Capture the cell that displays the provided text and extract its (x, y) central coordinate. 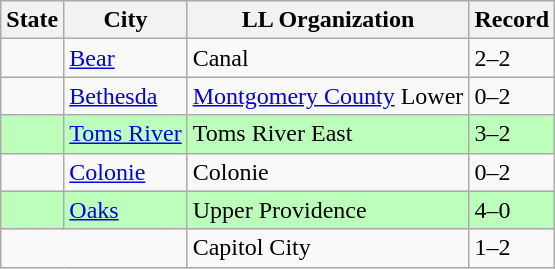
3–2 (512, 134)
2–2 (512, 58)
City (126, 20)
Record (512, 20)
Bear (126, 58)
Toms River East (328, 134)
Canal (328, 58)
Capitol City (328, 248)
4–0 (512, 210)
LL Organization (328, 20)
Toms River (126, 134)
Montgomery County Lower (328, 96)
Upper Providence (328, 210)
1–2 (512, 248)
State (32, 20)
Oaks (126, 210)
Bethesda (126, 96)
